Return the [x, y] coordinate for the center point of the cell that contains the specified text.  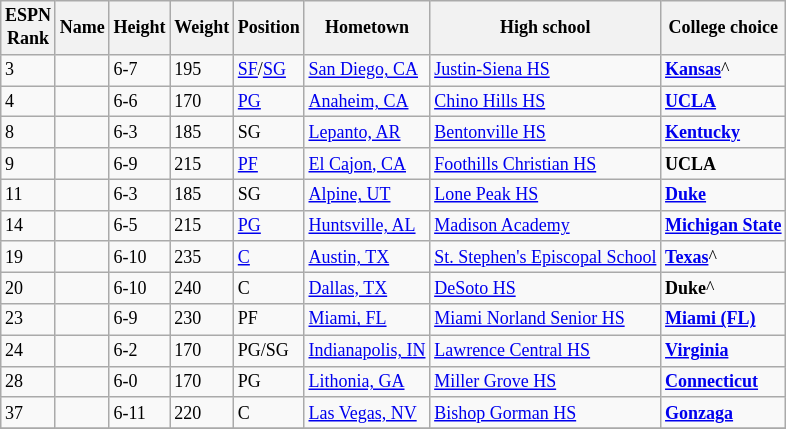
Gonzaga [724, 412]
20 [28, 288]
Weight [202, 28]
SF/SG [268, 70]
El Cajon, CA [367, 164]
San Diego, CA [367, 70]
Bishop Gorman HS [546, 412]
6-5 [140, 226]
Austin, TX [367, 256]
Foothills Christian HS [546, 164]
Dallas, TX [367, 288]
Justin-Siena HS [546, 70]
Alpine, UT [367, 194]
220 [202, 412]
Indianapolis, IN [367, 350]
High school [546, 28]
DeSoto HS [546, 288]
235 [202, 256]
23 [28, 320]
Miller Grove HS [546, 382]
Madison Academy [546, 226]
6-6 [140, 102]
Las Vegas, NV [367, 412]
Lawrence Central HS [546, 350]
14 [28, 226]
Virginia [724, 350]
Kansas^ [724, 70]
Anaheim, CA [367, 102]
Lepanto, AR [367, 132]
Bentonville HS [546, 132]
230 [202, 320]
195 [202, 70]
Texas^ [724, 256]
ESPNRank [28, 28]
Miami Norland Senior HS [546, 320]
Kentucky [724, 132]
240 [202, 288]
Duke^ [724, 288]
3 [28, 70]
6-7 [140, 70]
Position [268, 28]
6-2 [140, 350]
Name [82, 28]
8 [28, 132]
Duke [724, 194]
St. Stephen's Episcopal School [546, 256]
Hometown [367, 28]
9 [28, 164]
Connecticut [724, 382]
PG/SG [268, 350]
Chino Hills HS [546, 102]
Lithonia, GA [367, 382]
28 [28, 382]
19 [28, 256]
Miami (FL) [724, 320]
37 [28, 412]
Height [140, 28]
6-0 [140, 382]
Miami, FL [367, 320]
6-11 [140, 412]
Lone Peak HS [546, 194]
11 [28, 194]
Michigan State [724, 226]
College choice [724, 28]
24 [28, 350]
Huntsville, AL [367, 226]
4 [28, 102]
